Search for the cell housing the specified text and yield its (x, y) center coordinate. 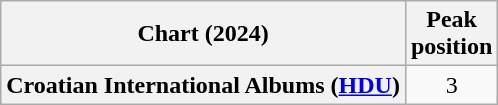
Chart (2024) (204, 34)
Croatian International Albums (HDU) (204, 85)
3 (451, 85)
Peakposition (451, 34)
